Identify which cell holds the provided text, then report its [X, Y] central coordinate. 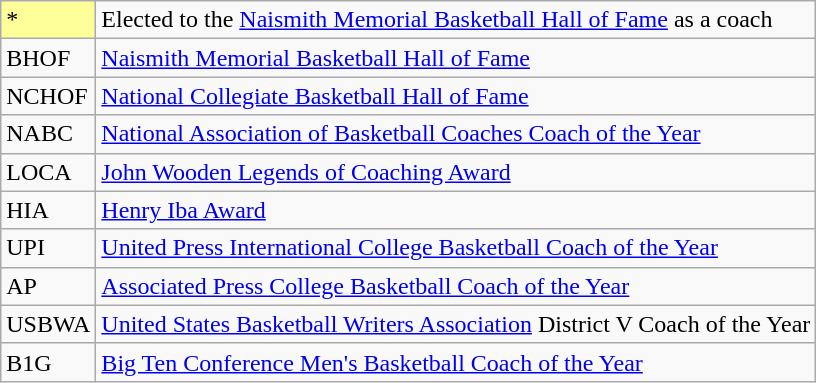
NABC [48, 134]
United States Basketball Writers Association District V Coach of the Year [456, 324]
LOCA [48, 172]
UPI [48, 248]
AP [48, 286]
HIA [48, 210]
Big Ten Conference Men's Basketball Coach of the Year [456, 362]
Associated Press College Basketball Coach of the Year [456, 286]
B1G [48, 362]
National Association of Basketball Coaches Coach of the Year [456, 134]
USBWA [48, 324]
* [48, 20]
John Wooden Legends of Coaching Award [456, 172]
Naismith Memorial Basketball Hall of Fame [456, 58]
NCHOF [48, 96]
Henry Iba Award [456, 210]
United Press International College Basketball Coach of the Year [456, 248]
National Collegiate Basketball Hall of Fame [456, 96]
BHOF [48, 58]
Elected to the Naismith Memorial Basketball Hall of Fame as a coach [456, 20]
